Locate the cell with the specified text and output its [X, Y] center coordinate. 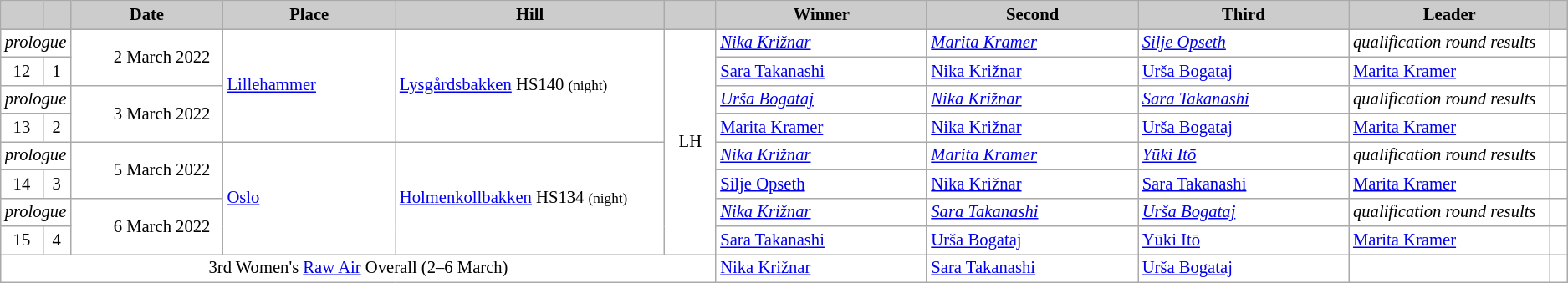
4 [57, 240]
3rd Women's Raw Air Overall (2–6 March) [359, 268]
Hill [530, 14]
LH [690, 141]
Oslo [309, 197]
Place [309, 14]
2 [57, 128]
3 [57, 184]
Holmenkollbakken HS134 (night) [530, 197]
6 March 2022 [146, 226]
Lillehammer [309, 85]
15 [22, 240]
Winner [821, 14]
5 March 2022 [146, 169]
Lysgårdsbakken HS140 (night) [530, 85]
Date [146, 14]
Second [1032, 14]
Third [1244, 14]
3 March 2022 [146, 114]
Leader [1449, 14]
2 March 2022 [146, 57]
13 [22, 128]
12 [22, 71]
1 [57, 71]
14 [22, 184]
